Locate the cell with the specified text and output its (X, Y) center coordinate. 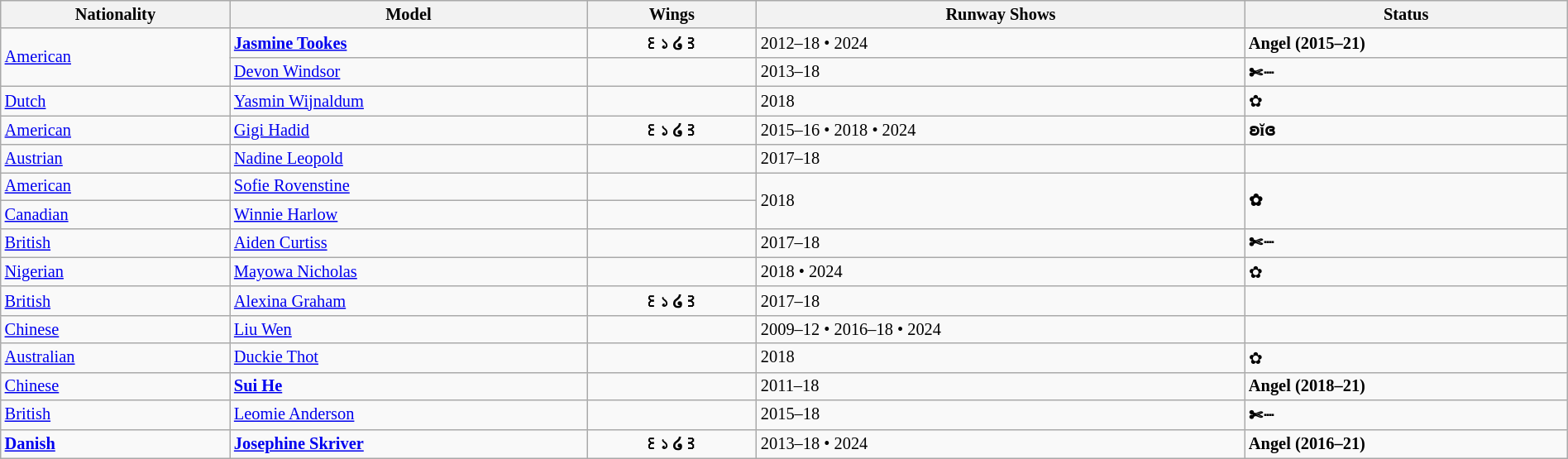
Nadine Leopold (409, 159)
Runway Shows (1001, 14)
2011–18 (1001, 386)
Mayowa Nicholas (409, 271)
Winnie Harlow (409, 214)
Sui He (409, 386)
Duckie Thot (409, 357)
Dutch (116, 101)
2009–12 • 2016–18 • 2024 (1001, 329)
Canadian (116, 214)
Jasmine Tookes (409, 43)
Wings (672, 14)
Australian (116, 357)
Josephine Skriver (409, 443)
Liu Wen (409, 329)
2013–18 (1001, 71)
Yasmin Wijnaldum (409, 101)
Devon Windsor (409, 71)
2015–18 (1001, 415)
Sofie Rovenstine (409, 186)
Gigi Hadid (409, 129)
Angel (2015–21) (1406, 43)
Alexina Graham (409, 301)
2018 • 2024 (1001, 271)
Nigerian (116, 271)
Model (409, 14)
2015–16 • 2018 • 2024 (1001, 129)
Angel (2016–21) (1406, 443)
Danish (116, 443)
2012–18 • 2024 (1001, 43)
ʚĭɞ (1406, 129)
Leomie Anderson (409, 415)
Status (1406, 14)
2013–18 • 2024 (1001, 443)
Angel (2018–21) (1406, 386)
Nationality (116, 14)
Aiden Curtiss (409, 243)
Austrian (116, 159)
